Return the [X, Y] coordinate for the center point of the cell that contains the specified text.  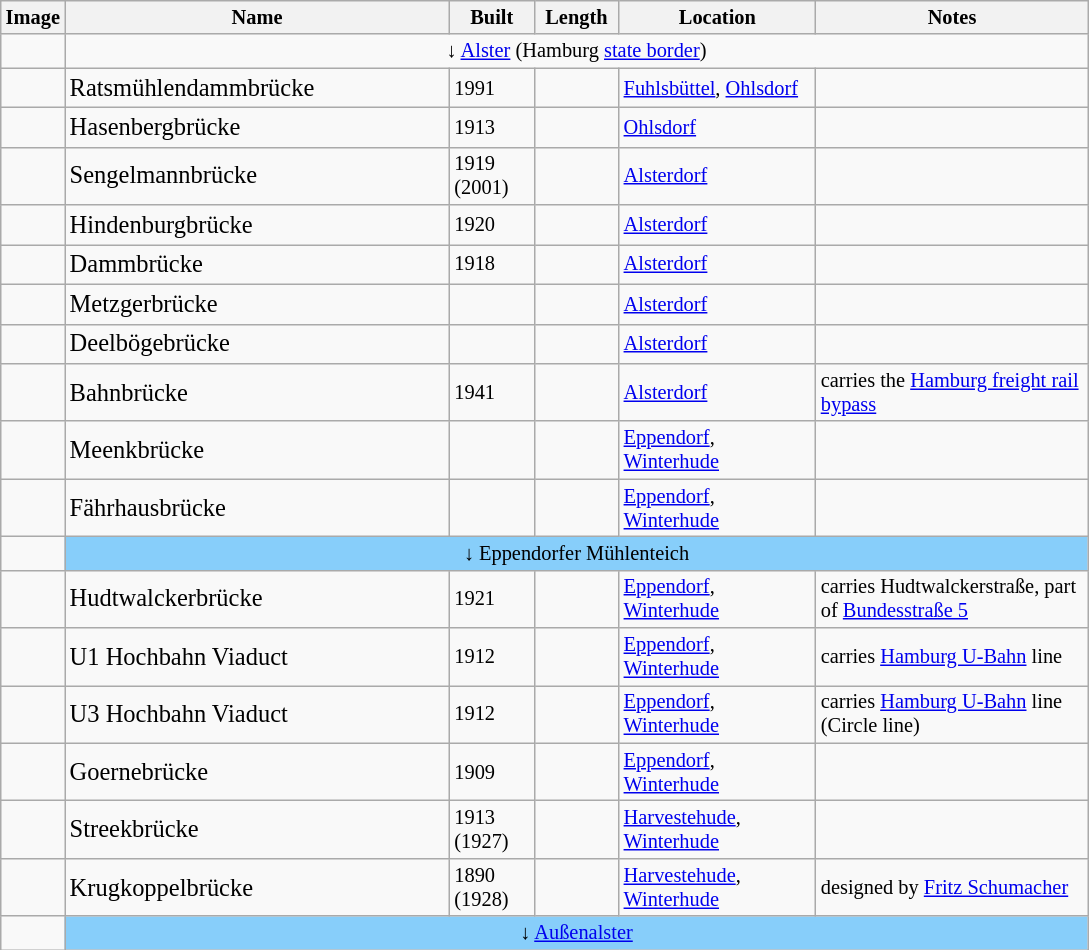
Fährhausbrücke [258, 508]
1919 (2001) [492, 176]
Hudtwalckerbrücke [258, 599]
Location [718, 17]
Notes [952, 17]
U1 Hochbahn Viaduct [258, 657]
designed by Fritz Schumacher [952, 887]
carries Hudtwalckerstraße, part of Bundesstraße 5 [952, 599]
Ratsmühlendammbrücke [258, 88]
carries Hamburg U-Bahn line [952, 657]
1913 [492, 127]
Sengelmannbrücke [258, 176]
Image [33, 17]
Built [492, 17]
Deelbögebrücke [258, 344]
Krugkoppelbrücke [258, 887]
↓ Außenalster [576, 933]
Streekbrücke [258, 829]
U3 Hochbahn Viaduct [258, 714]
Hindenburgbrücke [258, 225]
Hasenbergbrücke [258, 127]
1913 (1927) [492, 829]
↓ Eppendorfer Mühlenteich [576, 553]
1918 [492, 264]
Metzgerbrücke [258, 304]
carries Hamburg U-Bahn line (Circle line) [952, 714]
Ohlsdorf [718, 127]
↓ Alster (Hamburg state border) [576, 51]
1920 [492, 225]
1991 [492, 88]
1890 (1928) [492, 887]
Dammbrücke [258, 264]
1909 [492, 772]
Bahnbrücke [258, 392]
carries the Hamburg freight rail bypass [952, 392]
Meenkbrücke [258, 450]
1921 [492, 599]
Goernebrücke [258, 772]
Name [258, 17]
1941 [492, 392]
Fuhlsbüttel, Ohlsdorf [718, 88]
Length [576, 17]
